Identify which cell holds the provided text, then report its (X, Y) central coordinate. 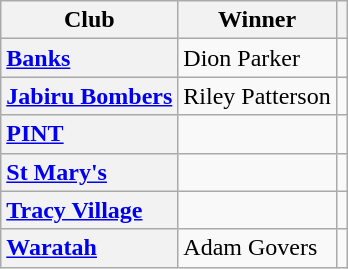
Waratah (90, 248)
Banks (90, 58)
PINT (90, 134)
Riley Patterson (257, 96)
Dion Parker (257, 58)
Tracy Village (90, 210)
Jabiru Bombers (90, 96)
Winner (257, 20)
Club (90, 20)
Adam Govers (257, 248)
St Mary's (90, 172)
